Capture the cell that displays the provided text and extract its [x, y] central coordinate. 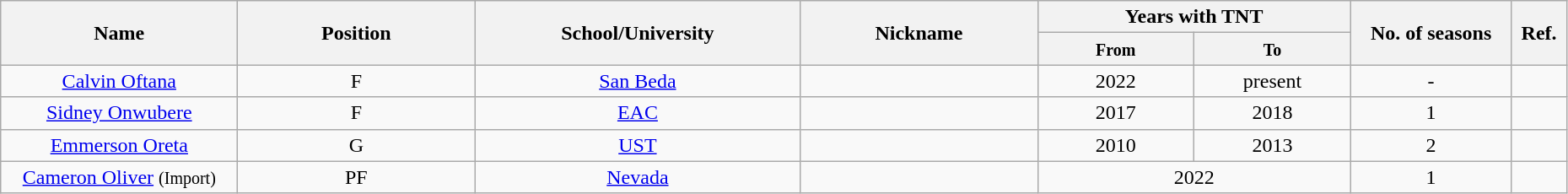
- [1431, 81]
Name [120, 33]
2 [1431, 145]
Position [356, 33]
Nickname [919, 33]
Years with TNT [1194, 17]
Nevada [638, 177]
Calvin Oftana [120, 81]
To [1273, 49]
Sidney Onwubere [120, 113]
UST [638, 145]
Ref. [1538, 33]
present [1273, 81]
PF [356, 177]
2013 [1273, 145]
EAC [638, 113]
2010 [1116, 145]
Cameron Oliver (Import) [120, 177]
2018 [1273, 113]
From [1116, 49]
No. of seasons [1431, 33]
San Beda [638, 81]
G [356, 145]
Emmerson Oreta [120, 145]
School/University [638, 33]
2017 [1116, 113]
